Extract the (X, Y) coordinate from the center of the cell holding the provided text.  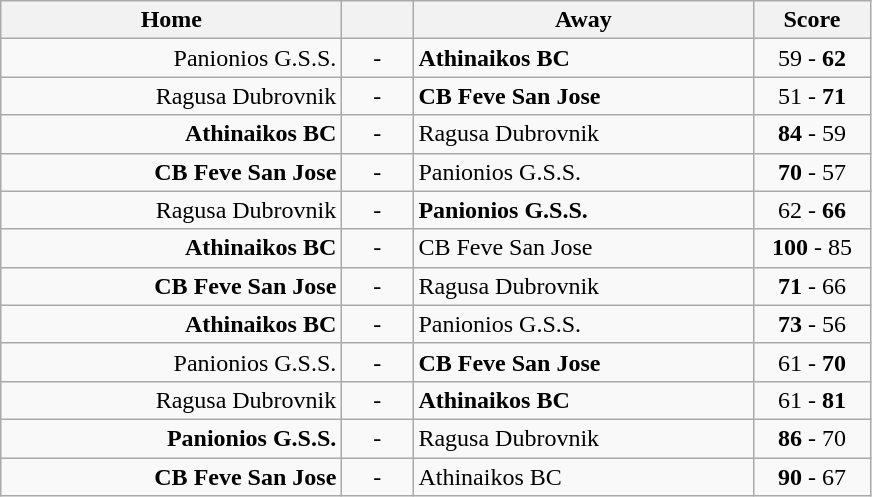
61 - 81 (812, 400)
59 - 62 (812, 58)
62 - 66 (812, 210)
Score (812, 20)
90 - 67 (812, 477)
51 - 71 (812, 96)
Away (584, 20)
71 - 66 (812, 286)
Home (172, 20)
84 - 59 (812, 134)
70 - 57 (812, 172)
61 - 70 (812, 362)
100 - 85 (812, 248)
73 - 56 (812, 324)
86 - 70 (812, 438)
